For the text-containing cell, return its midpoint in [x, y] coordinate format. 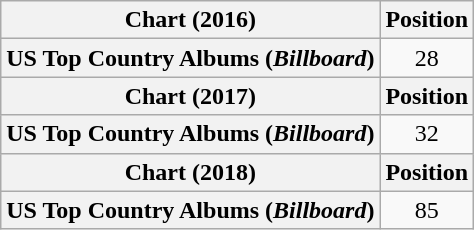
85 [427, 210]
32 [427, 134]
Chart (2016) [190, 20]
28 [427, 58]
Chart (2017) [190, 96]
Chart (2018) [190, 172]
